Output the (x, y) coordinate of the center of the cell containing the given text.  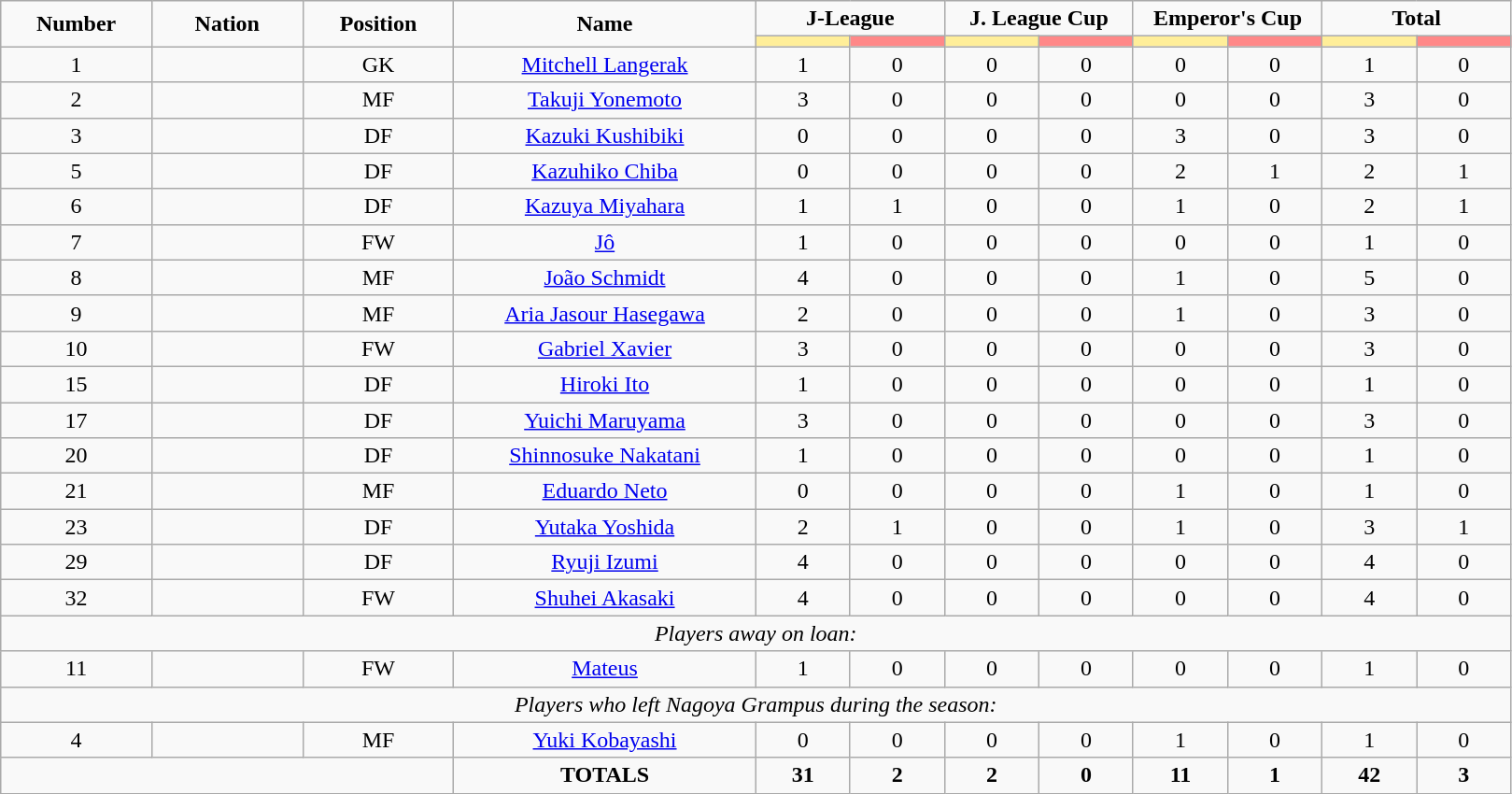
TOTALS (605, 775)
Gabriel Xavier (605, 348)
23 (77, 527)
31 (803, 775)
Takuji Yonemoto (605, 100)
J-League (850, 19)
GK (378, 64)
Kazuhiko Chiba (605, 171)
Position (378, 24)
7 (77, 242)
Hiroki Ito (605, 384)
6 (77, 206)
Yuki Kobayashi (605, 740)
Players away on loan: (756, 633)
Number (77, 24)
Aria Jasour Hasegawa (605, 313)
8 (77, 277)
32 (77, 598)
Yuichi Maruyama (605, 419)
Jô (605, 242)
15 (77, 384)
9 (77, 313)
17 (77, 419)
Shuhei Akasaki (605, 598)
Eduardo Neto (605, 491)
Total (1417, 19)
10 (77, 348)
Shinnosuke Nakatani (605, 456)
Mitchell Langerak (605, 64)
21 (77, 491)
Emperor's Cup (1227, 19)
Mateus (605, 669)
20 (77, 456)
Nation (227, 24)
Yutaka Yoshida (605, 527)
29 (77, 562)
Name (605, 24)
João Schmidt (605, 277)
Kazuya Miyahara (605, 206)
Ryuji Izumi (605, 562)
Kazuki Kushibiki (605, 135)
42 (1369, 775)
Players who left Nagoya Grampus during the season: (756, 704)
J. League Cup (1039, 19)
